For the text-containing cell, return its midpoint in (x, y) coordinate format. 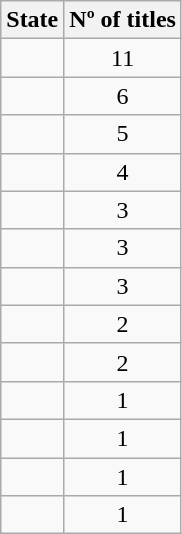
11 (123, 58)
State (32, 20)
Nº of titles (123, 20)
6 (123, 96)
4 (123, 172)
5 (123, 134)
